Identify which cell holds the provided text, then report its [X, Y] central coordinate. 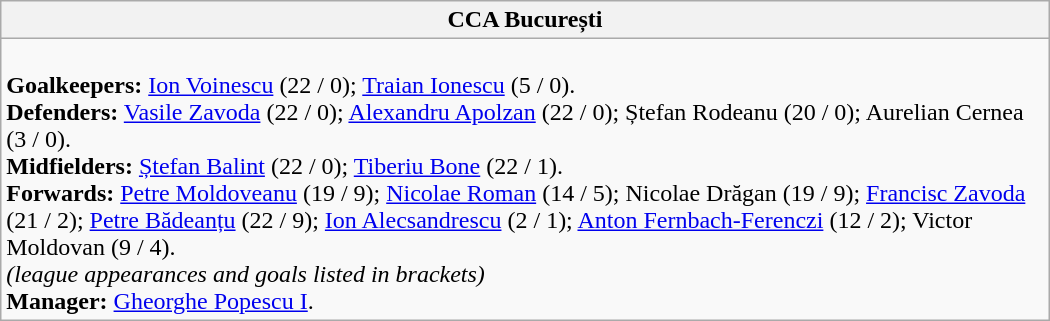
CCA București [525, 20]
